Capture the cell that displays the provided text and extract its [X, Y] central coordinate. 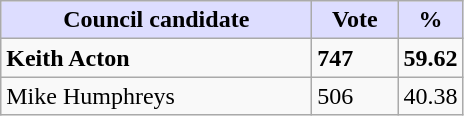
506 [355, 96]
Vote [355, 20]
747 [355, 58]
Keith Acton [156, 58]
40.38 [430, 96]
Council candidate [156, 20]
Mike Humphreys [156, 96]
% [430, 20]
59.62 [430, 58]
